Scan for the cell matching the given text and deliver its [X, Y] coordinate at center. 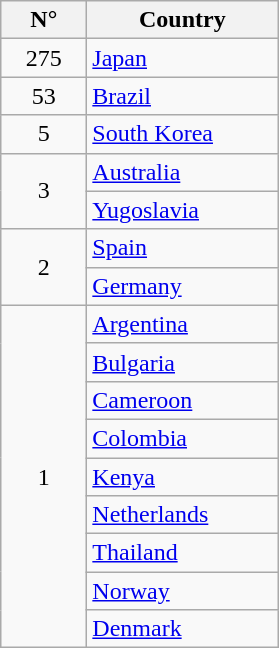
Argentina [182, 324]
Cameroon [182, 400]
Norway [182, 591]
Japan [182, 58]
Country [182, 20]
Kenya [182, 477]
53 [44, 96]
Yugoslavia [182, 210]
5 [44, 134]
1 [44, 476]
Australia [182, 172]
275 [44, 58]
Colombia [182, 438]
N° [44, 20]
South Korea [182, 134]
Germany [182, 286]
Bulgaria [182, 362]
3 [44, 191]
Spain [182, 248]
Denmark [182, 629]
Brazil [182, 96]
2 [44, 267]
Thailand [182, 553]
Netherlands [182, 515]
